Find where the given text appears and provide that cell's center as (x, y) coordinate. 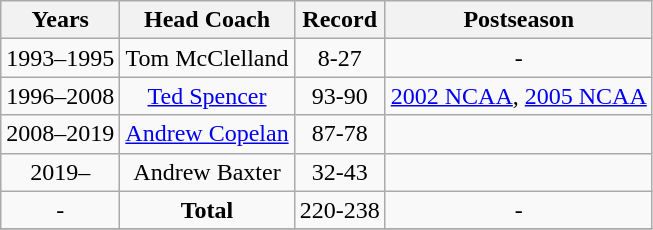
Andrew Baxter (207, 172)
Record (340, 20)
8-27 (340, 58)
Ted Spencer (207, 96)
220-238 (340, 210)
Andrew Copelan (207, 134)
2019– (60, 172)
2008–2019 (60, 134)
87-78 (340, 134)
93-90 (340, 96)
Years (60, 20)
1996–2008 (60, 96)
32-43 (340, 172)
Postseason (518, 20)
Tom McClelland (207, 58)
2002 NCAA, 2005 NCAA (518, 96)
1993–1995 (60, 58)
Total (207, 210)
Head Coach (207, 20)
